Locate the cell with the specified text and output its (X, Y) center coordinate. 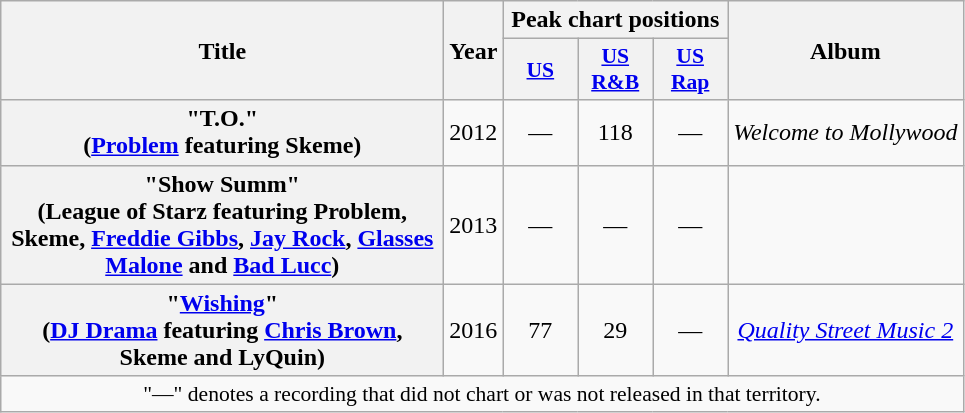
"Wishing"(DJ Drama featuring Chris Brown, Skeme and LyQuin) (222, 330)
Peak chart positions (616, 20)
US R&B (616, 70)
Welcome to Mollywood (846, 132)
Quality Street Music 2 (846, 330)
US Rap (690, 70)
Title (222, 50)
77 (540, 330)
"Show Summ"(League of Starz featuring Problem, Skeme, Freddie Gibbs, Jay Rock, Glasses Malone and Bad Lucc) (222, 224)
US (540, 70)
Album (846, 50)
29 (616, 330)
118 (616, 132)
"T.O."(Problem featuring Skeme) (222, 132)
Year (474, 50)
2016 (474, 330)
"—" denotes a recording that did not chart or was not released in that territory. (482, 394)
2013 (474, 224)
2012 (474, 132)
